Return [x, y] of the center of cell containing provided text 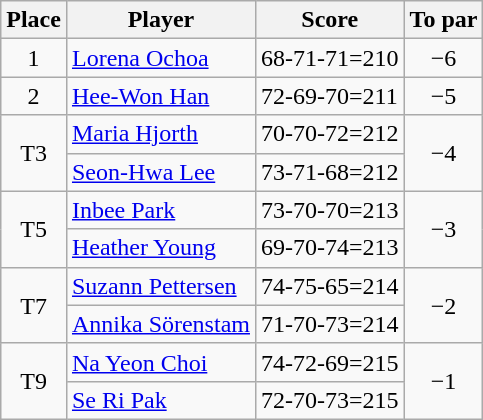
Suzann Pettersen [160, 286]
T3 [34, 153]
73-71-68=212 [330, 172]
68-71-71=210 [330, 58]
Place [34, 20]
−3 [444, 229]
−6 [444, 58]
Annika Sörenstam [160, 324]
Seon-Hwa Lee [160, 172]
72-69-70=211 [330, 96]
71-70-73=214 [330, 324]
To par [444, 20]
Hee-Won Han [160, 96]
Se Ri Pak [160, 400]
Na Yeon Choi [160, 362]
−5 [444, 96]
−4 [444, 153]
73-70-70=213 [330, 210]
74-75-65=214 [330, 286]
74-72-69=215 [330, 362]
Heather Young [160, 248]
2 [34, 96]
Player [160, 20]
1 [34, 58]
Inbee Park [160, 210]
T7 [34, 305]
Lorena Ochoa [160, 58]
Score [330, 20]
70-70-72=212 [330, 134]
T9 [34, 381]
72-70-73=215 [330, 400]
Maria Hjorth [160, 134]
69-70-74=213 [330, 248]
−1 [444, 381]
−2 [444, 305]
T5 [34, 229]
